Return [x, y] of the center of cell containing provided text 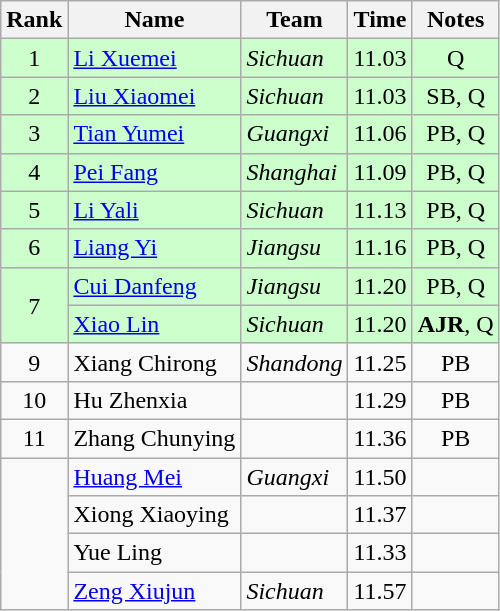
11 [34, 438]
Yue Ling [154, 553]
11.57 [380, 591]
Shanghai [294, 172]
Xiao Lin [154, 324]
11.09 [380, 172]
11.36 [380, 438]
11.37 [380, 515]
Cui Danfeng [154, 286]
Li Yali [154, 210]
Zhang Chunying [154, 438]
Zeng Xiujun [154, 591]
11.50 [380, 477]
4 [34, 172]
Liang Yi [154, 248]
9 [34, 362]
11.13 [380, 210]
2 [34, 96]
Notes [456, 20]
Team [294, 20]
Shandong [294, 362]
Huang Mei [154, 477]
Pei Fang [154, 172]
Hu Zhenxia [154, 400]
Rank [34, 20]
1 [34, 58]
AJR, Q [456, 324]
11.25 [380, 362]
Tian Yumei [154, 134]
5 [34, 210]
11.29 [380, 400]
11.16 [380, 248]
6 [34, 248]
Liu Xiaomei [154, 96]
3 [34, 134]
SB, Q [456, 96]
Xiong Xiaoying [154, 515]
10 [34, 400]
11.06 [380, 134]
Li Xuemei [154, 58]
Time [380, 20]
7 [34, 305]
Xiang Chirong [154, 362]
11.33 [380, 553]
Name [154, 20]
Q [456, 58]
